Determine the (X, Y) coordinate at the center of the cell enclosing the given text.  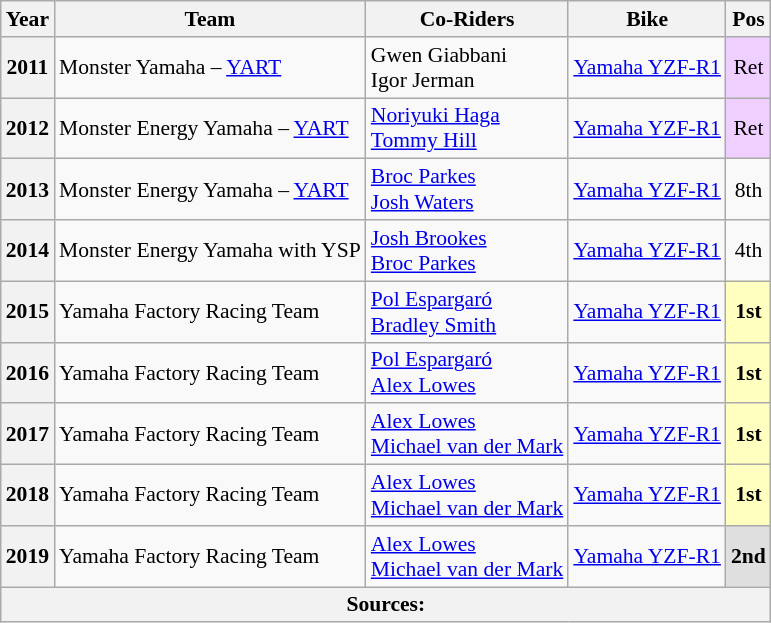
Noriyuki Haga Tommy Hill (468, 128)
2013 (28, 190)
2015 (28, 312)
Year (28, 19)
4th (748, 250)
2016 (28, 372)
Gwen Giabbani Igor Jerman (468, 68)
2011 (28, 68)
2014 (28, 250)
Monster Yamaha – YART (210, 68)
Pol Espargaró Bradley Smith (468, 312)
2nd (748, 556)
8th (748, 190)
Pos (748, 19)
Josh Brookes Broc Parkes (468, 250)
Co-Riders (468, 19)
Monster Energy Yamaha with YSP (210, 250)
2017 (28, 434)
2012 (28, 128)
Sources: (386, 605)
Bike (647, 19)
2019 (28, 556)
Pol Espargaró Alex Lowes (468, 372)
2018 (28, 496)
Team (210, 19)
Broc Parkes Josh Waters (468, 190)
